Determine the [x, y] coordinate at the center of the cell enclosing the given text.  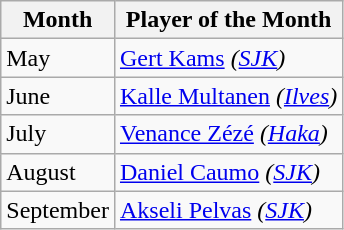
Daniel Caumo (SJK) [228, 172]
Venance Zézé (Haka) [228, 134]
August [58, 172]
Kalle Multanen (Ilves) [228, 96]
Player of the Month [228, 20]
September [58, 210]
May [58, 58]
Akseli Pelvas (SJK) [228, 210]
July [58, 134]
Month [58, 20]
June [58, 96]
Gert Kams (SJK) [228, 58]
